Extract the (x, y) coordinate from the center of the cell holding the provided text.  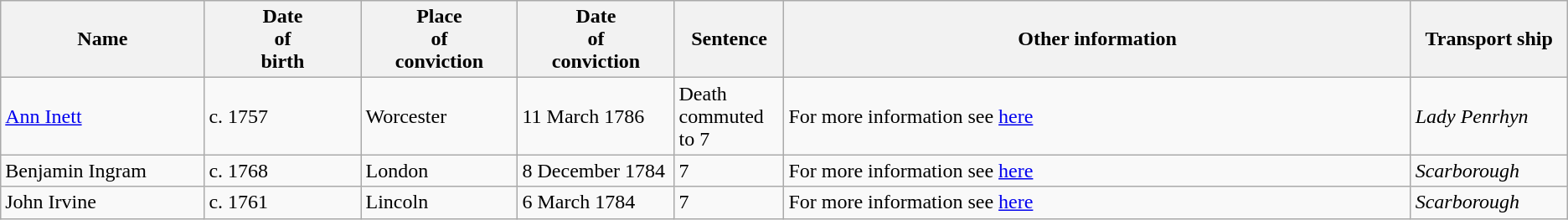
London (439, 171)
Dateofbirth (283, 39)
Lincoln (439, 202)
8 December 1784 (596, 171)
Death commuted to 7 (729, 116)
Transport ship (1489, 39)
Other information (1097, 39)
11 March 1786 (596, 116)
c. 1757 (283, 116)
Dateofconviction (596, 39)
c. 1761 (283, 202)
c. 1768 (283, 171)
6 March 1784 (596, 202)
Placeofconviction (439, 39)
Name (102, 39)
Ann Inett (102, 116)
John Irvine (102, 202)
Lady Penrhyn (1489, 116)
Worcester (439, 116)
Benjamin Ingram (102, 171)
Sentence (729, 39)
